Locate the cell with the specified text and output its [X, Y] center coordinate. 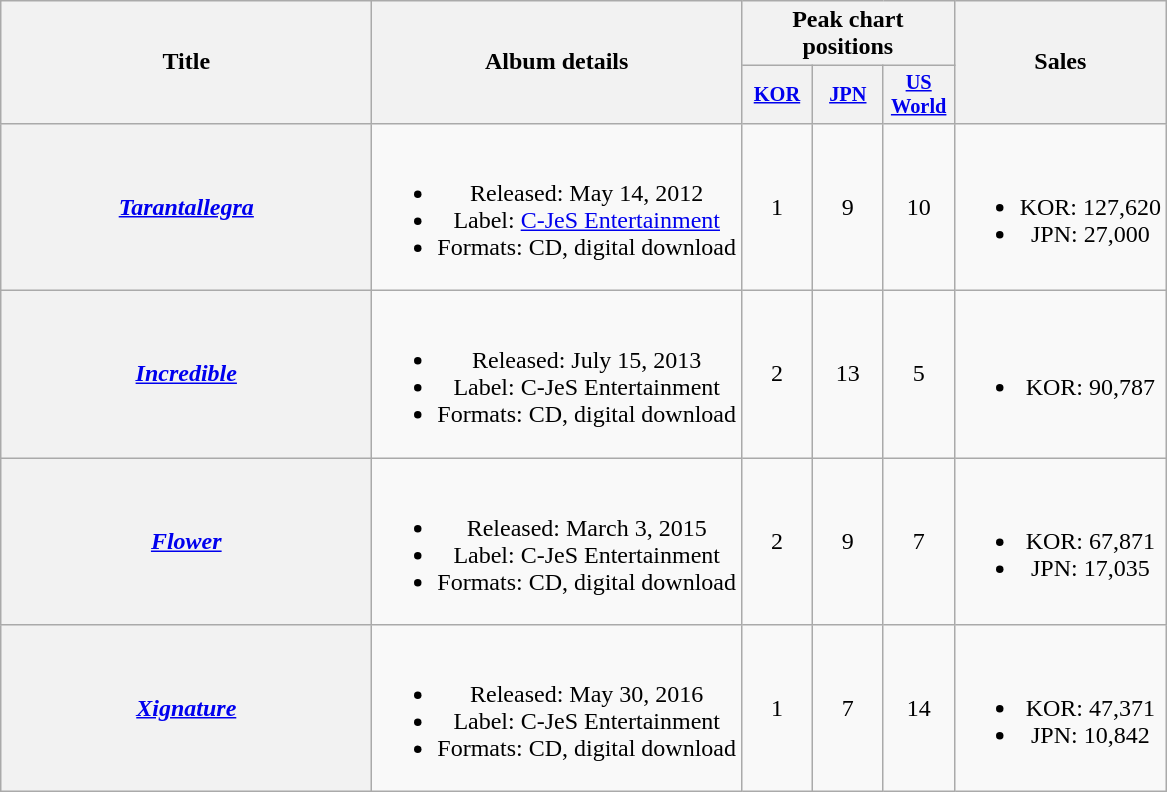
Released: July 15, 2013Label: C-JeS EntertainmentFormats: CD, digital download [557, 374]
Incredible [186, 374]
Album details [557, 62]
10 [918, 206]
Released: May 30, 2016Label: C-JeS EntertainmentFormats: CD, digital download [557, 708]
KOR: 90,787 [1060, 374]
Peak chart positions [848, 34]
KOR [778, 95]
JPN [848, 95]
KOR: 47,371JPN: 10,842 [1060, 708]
Tarantallegra [186, 206]
Sales [1060, 62]
KOR: 127,620JPN: 27,000 [1060, 206]
USWorld [918, 95]
Released: March 3, 2015Label: C-JeS EntertainmentFormats: CD, digital download [557, 542]
5 [918, 374]
Xignature [186, 708]
KOR: 67,871JPN: 17,035 [1060, 542]
Flower [186, 542]
14 [918, 708]
Released: May 14, 2012Label: C-JeS EntertainmentFormats: CD, digital download [557, 206]
13 [848, 374]
Title [186, 62]
